Find where the given text appears and provide that cell's center as [x, y] coordinate. 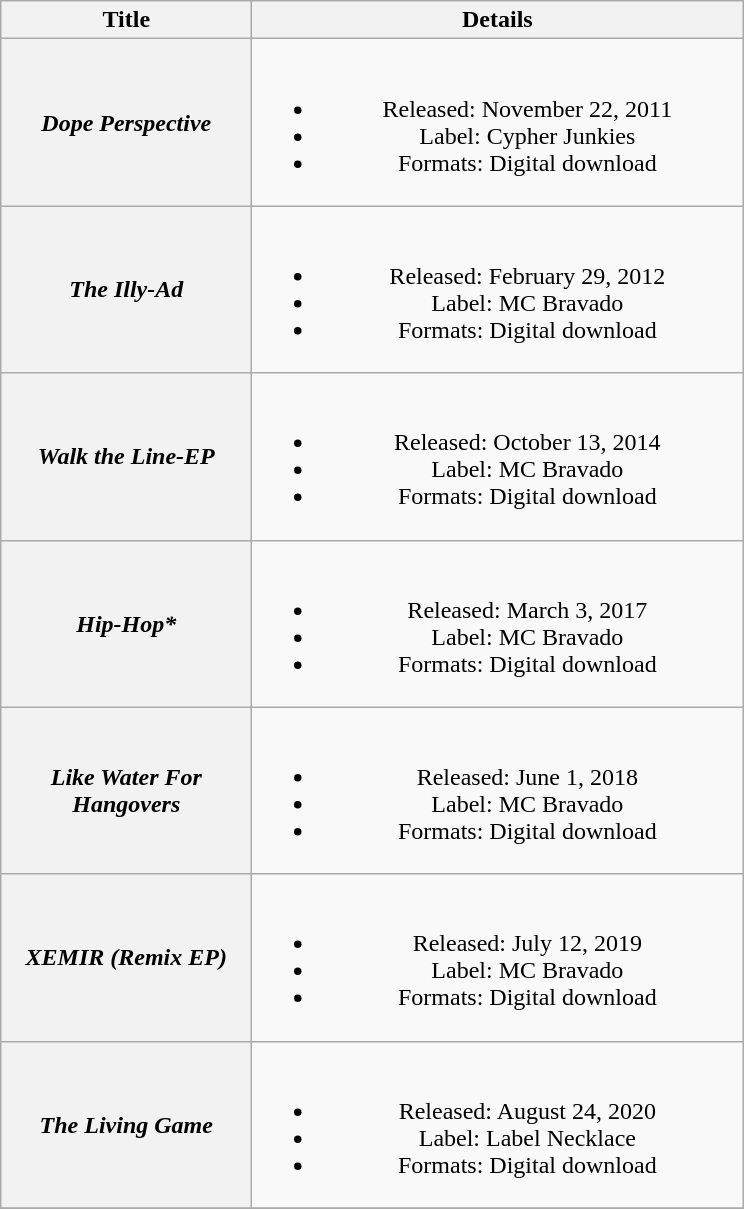
Released: June 1, 2018Label: MC BravadoFormats: Digital download [498, 790]
Like Water For Hangovers [126, 790]
Released: October 13, 2014Label: MC BravadoFormats: Digital download [498, 456]
Details [498, 20]
The Illy-Ad [126, 290]
XEMIR (Remix EP) [126, 958]
Walk the Line-EP [126, 456]
Released: July 12, 2019Label: MC BravadoFormats: Digital download [498, 958]
The Living Game [126, 1124]
Released: February 29, 2012Label: MC BravadoFormats: Digital download [498, 290]
Released: August 24, 2020Label: Label NecklaceFormats: Digital download [498, 1124]
Dope Perspective [126, 122]
Released: March 3, 2017Label: MC BravadoFormats: Digital download [498, 624]
Released: November 22, 2011Label: Cypher JunkiesFormats: Digital download [498, 122]
Hip-Hop* [126, 624]
Title [126, 20]
